Scan for the cell matching the given text and deliver its (x, y) coordinate at center. 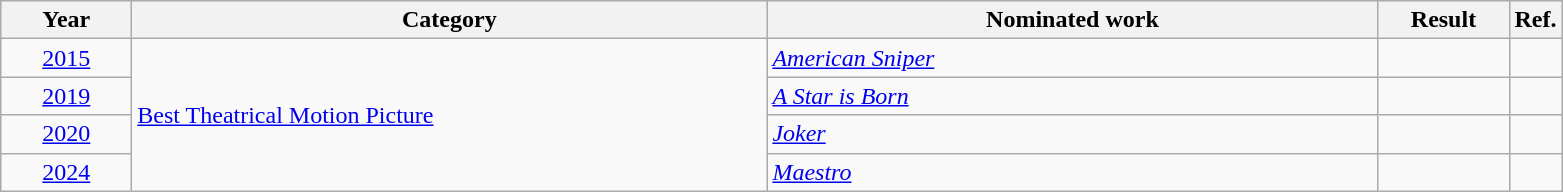
2015 (66, 58)
Result (1444, 20)
Nominated work (1072, 20)
Best Theatrical Motion Picture (450, 115)
Year (66, 20)
American Sniper (1072, 58)
A Star is Born (1072, 96)
2019 (66, 96)
2024 (66, 172)
Ref. (1536, 20)
2020 (66, 134)
Category (450, 20)
Maestro (1072, 172)
Joker (1072, 134)
